Return the [X, Y] coordinate for the center point of the cell that contains the specified text.  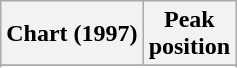
Chart (1997) [72, 34]
Peakposition [189, 34]
